Return the (X, Y) coordinate for the center point of the cell that contains the specified text.  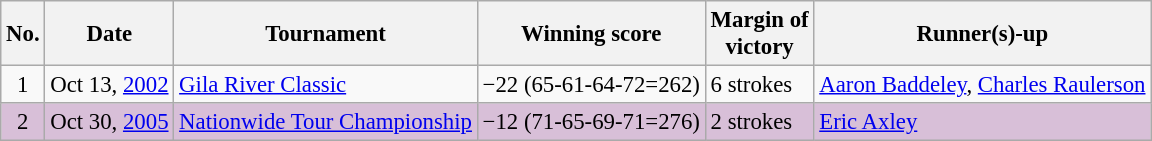
Tournament (326, 34)
6 strokes (760, 85)
2 strokes (760, 122)
−22 (65-61-64-72=262) (591, 85)
−12 (71-65-69-71=276) (591, 122)
2 (23, 122)
No. (23, 34)
Nationwide Tour Championship (326, 122)
Gila River Classic (326, 85)
Margin ofvictory (760, 34)
Date (110, 34)
Aaron Baddeley, Charles Raulerson (982, 85)
Oct 30, 2005 (110, 122)
Runner(s)-up (982, 34)
Eric Axley (982, 122)
Oct 13, 2002 (110, 85)
Winning score (591, 34)
1 (23, 85)
